From the cell containing the given text, extract its center point as [X, Y] coordinate. 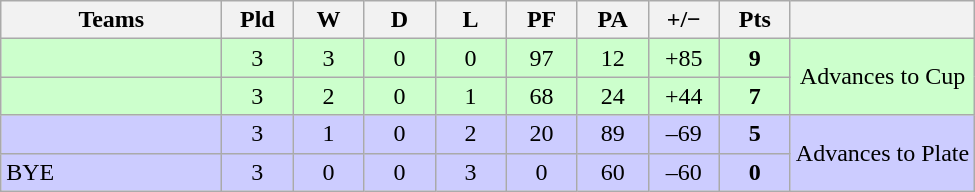
97 [542, 58]
Advances to Plate [882, 153]
24 [612, 96]
Pld [258, 20]
–60 [684, 172]
Advances to Cup [882, 77]
L [470, 20]
9 [754, 58]
Teams [112, 20]
12 [612, 58]
PA [612, 20]
–69 [684, 134]
+44 [684, 96]
PF [542, 20]
+/− [684, 20]
20 [542, 134]
+85 [684, 58]
5 [754, 134]
D [400, 20]
68 [542, 96]
89 [612, 134]
60 [612, 172]
W [328, 20]
7 [754, 96]
BYE [112, 172]
Pts [754, 20]
